Extract the (x, y) coordinate from the center of the cell holding the provided text.  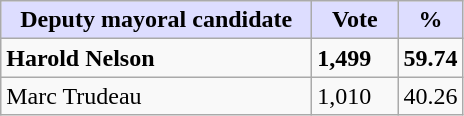
40.26 (430, 96)
Vote (355, 20)
Marc Trudeau (156, 96)
Harold Nelson (156, 58)
Deputy mayoral candidate (156, 20)
59.74 (430, 58)
% (430, 20)
1,010 (355, 96)
1,499 (355, 58)
